From the cell containing the given text, extract its center point as [X, Y] coordinate. 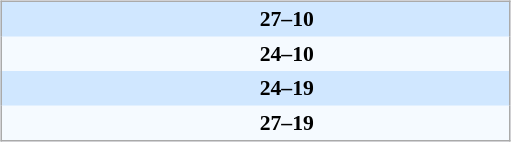
24–19 [286, 88]
27–19 [286, 124]
27–10 [286, 18]
24–10 [286, 53]
